Pinpoint the cell where the given text exists, returning its [x, y] midpoint coordinate. 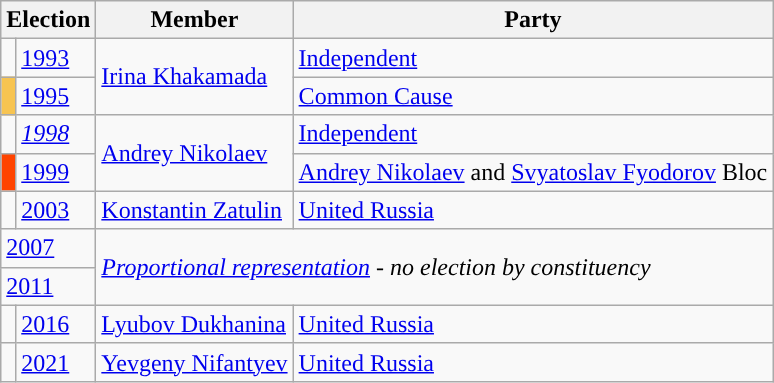
2003 [56, 210]
Party [533, 20]
Proportional representation - no election by constituency [434, 267]
1995 [56, 96]
Irina Khakamada [194, 77]
Konstantin Zatulin [194, 210]
Member [194, 20]
Election [48, 20]
Lyubov Dukhanina [194, 324]
1998 [56, 134]
Common Cause [533, 96]
Andrey Nikolaev [194, 153]
Yevgeny Nifantyev [194, 362]
Andrey Nikolaev and Svyatoslav Fyodorov Bloc [533, 172]
2021 [56, 362]
2007 [48, 248]
1993 [56, 58]
2016 [56, 324]
2011 [48, 286]
1999 [56, 172]
